Extract the (x, y) coordinate from the center of the cell holding the provided text.  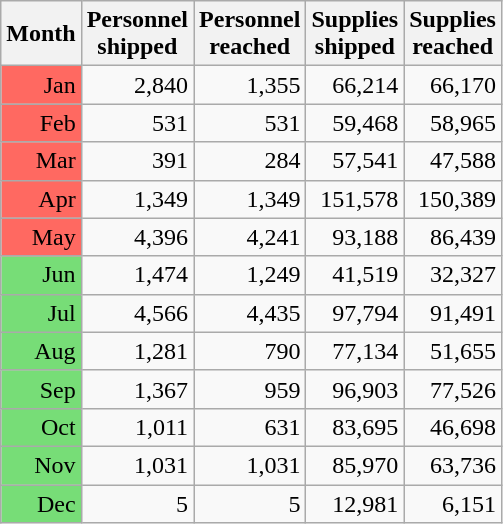
1,281 (137, 351)
1,249 (250, 275)
93,188 (355, 237)
Sep (41, 389)
959 (250, 389)
59,468 (355, 123)
4,241 (250, 237)
91,491 (453, 313)
Jul (41, 313)
Nov (41, 465)
97,794 (355, 313)
2,840 (137, 85)
46,698 (453, 427)
284 (250, 161)
83,695 (355, 427)
77,134 (355, 351)
Feb (41, 123)
151,578 (355, 199)
Apr (41, 199)
Jun (41, 275)
41,519 (355, 275)
4,566 (137, 313)
1,474 (137, 275)
Supplies reached (453, 34)
1,355 (250, 85)
790 (250, 351)
Oct (41, 427)
12,981 (355, 503)
May (41, 237)
150,389 (453, 199)
86,439 (453, 237)
Month (41, 34)
Dec (41, 503)
4,435 (250, 313)
Personnel reached (250, 34)
58,965 (453, 123)
4,396 (137, 237)
631 (250, 427)
66,170 (453, 85)
6,151 (453, 503)
96,903 (355, 389)
1,367 (137, 389)
32,327 (453, 275)
47,588 (453, 161)
1,011 (137, 427)
391 (137, 161)
Personnel shipped (137, 34)
Jan (41, 85)
51,655 (453, 351)
Mar (41, 161)
Aug (41, 351)
66,214 (355, 85)
77,526 (453, 389)
57,541 (355, 161)
63,736 (453, 465)
Supplies shipped (355, 34)
85,970 (355, 465)
